From the cell containing the given text, extract its center point as [x, y] coordinate. 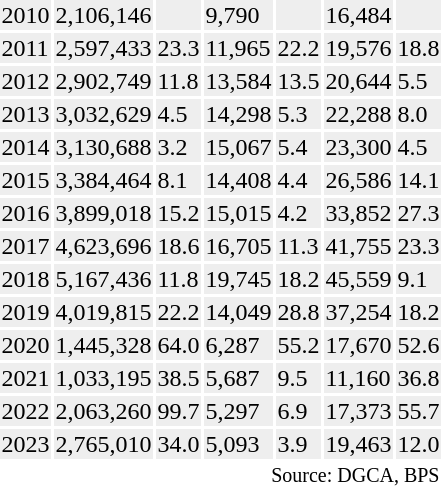
34.0 [178, 444]
2021 [26, 378]
3.9 [298, 444]
13.5 [298, 81]
5.3 [298, 114]
17,373 [358, 411]
9.1 [418, 279]
64.0 [178, 345]
2,765,010 [104, 444]
1,033,195 [104, 378]
14,408 [238, 180]
33,852 [358, 213]
22,288 [358, 114]
2011 [26, 48]
26,586 [358, 180]
8.1 [178, 180]
2,063,260 [104, 411]
17,670 [358, 345]
14.1 [418, 180]
2016 [26, 213]
23,300 [358, 147]
41,755 [358, 246]
11,160 [358, 378]
18.8 [418, 48]
5,167,436 [104, 279]
37,254 [358, 312]
2,902,749 [104, 81]
9.5 [298, 378]
15.2 [178, 213]
2015 [26, 180]
99.7 [178, 411]
2,106,146 [104, 15]
11.3 [298, 246]
15,015 [238, 213]
16,705 [238, 246]
13,584 [238, 81]
6.9 [298, 411]
38.5 [178, 378]
36.8 [418, 378]
2017 [26, 246]
19,576 [358, 48]
5,687 [238, 378]
28.8 [298, 312]
2,597,433 [104, 48]
11,965 [238, 48]
19,463 [358, 444]
1,445,328 [104, 345]
5,093 [238, 444]
20,644 [358, 81]
18.6 [178, 246]
14,049 [238, 312]
4.2 [298, 213]
3.2 [178, 147]
2010 [26, 15]
52.6 [418, 345]
15,067 [238, 147]
3,032,629 [104, 114]
14,298 [238, 114]
2019 [26, 312]
2020 [26, 345]
19,745 [238, 279]
45,559 [358, 279]
2014 [26, 147]
8.0 [418, 114]
5,297 [238, 411]
4,623,696 [104, 246]
3,130,688 [104, 147]
27.3 [418, 213]
2013 [26, 114]
2022 [26, 411]
2012 [26, 81]
16,484 [358, 15]
6,287 [238, 345]
2023 [26, 444]
5.4 [298, 147]
3,899,018 [104, 213]
4,019,815 [104, 312]
55.2 [298, 345]
9,790 [238, 15]
12.0 [418, 444]
4.4 [298, 180]
3,384,464 [104, 180]
5.5 [418, 81]
55.7 [418, 411]
2018 [26, 279]
